Identify which cell holds the provided text, then report its [x, y] central coordinate. 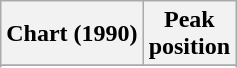
Peakposition [189, 34]
Chart (1990) [72, 34]
